Identify which cell holds the provided text, then report its (X, Y) central coordinate. 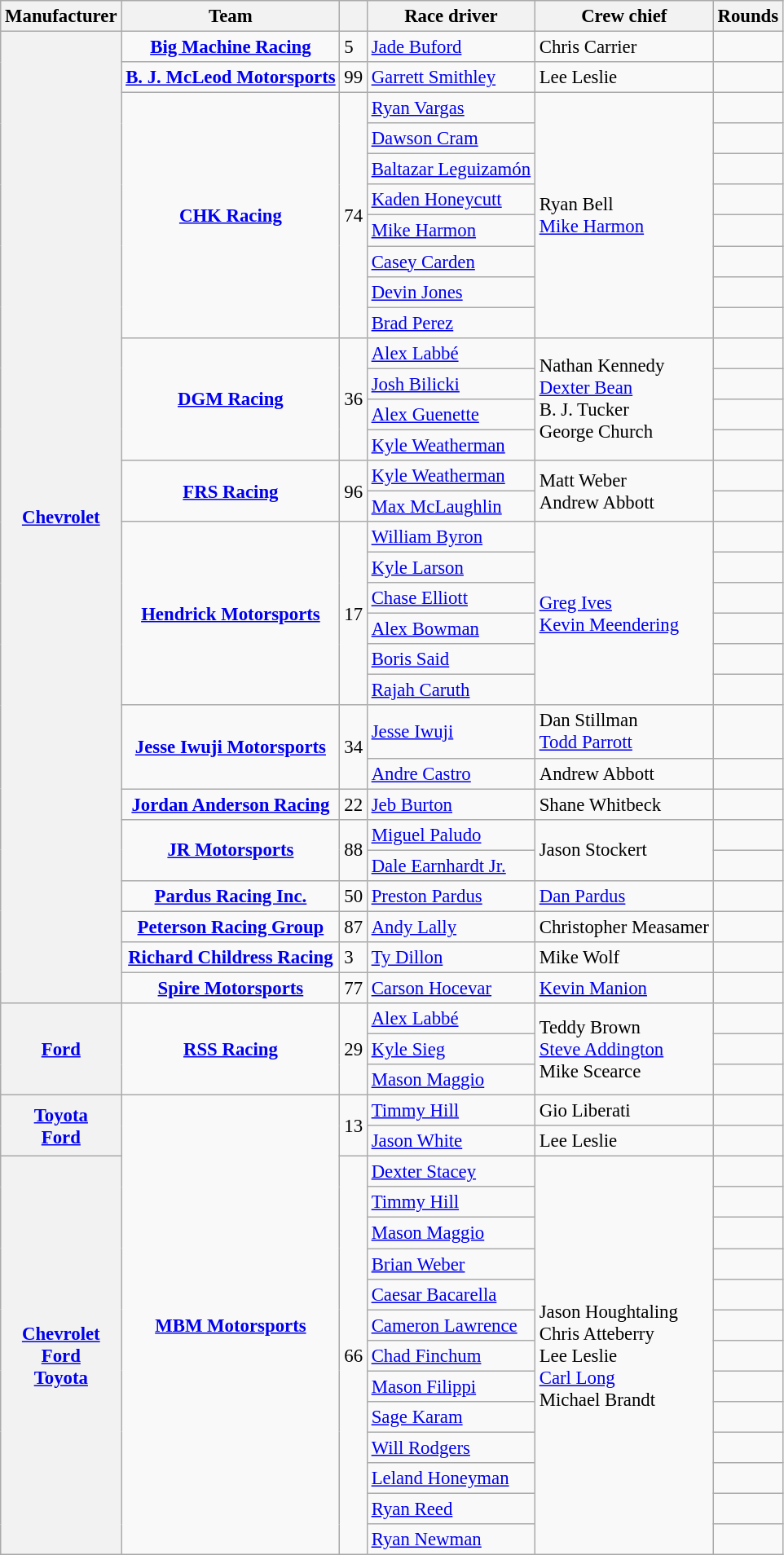
Baltazar Leguizamón (451, 170)
Devin Jones (451, 292)
13 (354, 1126)
Nathan Kennedy Dexter Bean B. J. Tucker George Church (624, 399)
Dan Stillman Todd Parrott (624, 732)
Jason Stockert (624, 849)
50 (354, 896)
29 (354, 1050)
96 (354, 491)
Kyle Larson (451, 568)
99 (354, 77)
Shane Whitbeck (624, 804)
22 (354, 804)
Greg Ives Kevin Meendering (624, 614)
74 (354, 215)
Toyota Ford (61, 1126)
RSS Racing (231, 1050)
Max McLaughlin (451, 506)
Andrew Abbott (624, 773)
Mason Filippi (451, 1386)
77 (354, 988)
Team (231, 16)
Jason White (451, 1141)
Josh Bilicki (451, 384)
Will Rodgers (451, 1447)
Dexter Stacey (451, 1172)
3 (354, 958)
Casey Carden (451, 262)
JR Motorsports (231, 849)
Boris Said (451, 659)
Jordan Anderson Racing (231, 804)
Ty Dillon (451, 958)
87 (354, 927)
Andy Lally (451, 927)
34 (354, 747)
FRS Racing (231, 491)
Ryan Bell Mike Harmon (624, 215)
Ryan Newman (451, 1540)
CHK Racing (231, 215)
Manufacturer (61, 16)
Ryan Vargas (451, 108)
Caesar Bacarella (451, 1294)
Rounds (748, 16)
Mike Harmon (451, 231)
Richard Childress Racing (231, 958)
Alex Bowman (451, 629)
Matt Weber Andrew Abbott (624, 491)
Chevrolet Ford Toyota (61, 1356)
Teddy Brown Steve Addington Mike Scearce (624, 1050)
Garrett Smithley (451, 77)
Miguel Paludo (451, 835)
Jesse Iwuji Motorsports (231, 747)
17 (354, 614)
Chris Carrier (624, 47)
DGM Racing (231, 399)
Crew chief (624, 16)
Carson Hocevar (451, 988)
Pardus Racing Inc. (231, 896)
Cameron Lawrence (451, 1325)
Kyle Sieg (451, 1050)
Dan Pardus (624, 896)
Kevin Manion (624, 988)
Brad Perez (451, 323)
66 (354, 1356)
36 (354, 399)
Alex Guenette (451, 415)
Ryan Reed (451, 1509)
William Byron (451, 537)
Andre Castro (451, 773)
Chad Finchum (451, 1355)
Mike Wolf (624, 958)
Brian Weber (451, 1264)
Chevrolet (61, 518)
Ford (61, 1050)
Jeb Burton (451, 804)
Chase Elliott (451, 598)
88 (354, 849)
Rajah Caruth (451, 690)
Jesse Iwuji (451, 732)
Christopher Measamer (624, 927)
Preston Pardus (451, 896)
5 (354, 47)
Hendrick Motorsports (231, 614)
Jason Houghtaling Chris Atteberry Lee Leslie Carl Long Michael Brandt (624, 1356)
Big Machine Racing (231, 47)
Gio Liberati (624, 1111)
Jade Buford (451, 47)
Peterson Racing Group (231, 927)
Dawson Cram (451, 139)
Leland Honeyman (451, 1478)
Sage Karam (451, 1417)
Race driver (451, 16)
Dale Earnhardt Jr. (451, 866)
Kaden Honeycutt (451, 200)
B. J. McLeod Motorsports (231, 77)
MBM Motorsports (231, 1325)
Spire Motorsports (231, 988)
